Pinpoint the cell where the given text exists, returning its [x, y] midpoint coordinate. 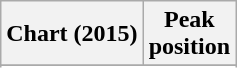
Chart (2015) [72, 34]
Peak position [189, 34]
